Output the (x, y) coordinate of the center of the cell containing the given text.  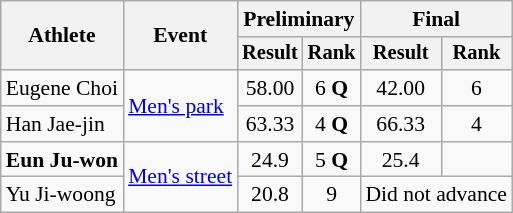
66.33 (400, 124)
Preliminary (298, 19)
63.33 (270, 124)
Event (180, 36)
20.8 (270, 195)
Eun Ju-won (62, 160)
Athlete (62, 36)
Yu Ji-woong (62, 195)
4 Q (332, 124)
6 (476, 88)
Men's street (180, 178)
4 (476, 124)
Men's park (180, 106)
25.4 (400, 160)
Eugene Choi (62, 88)
24.9 (270, 160)
5 Q (332, 160)
Han Jae-jin (62, 124)
9 (332, 195)
42.00 (400, 88)
Final (436, 19)
6 Q (332, 88)
Did not advance (436, 195)
58.00 (270, 88)
